Search for the cell housing the specified text and yield its [X, Y] center coordinate. 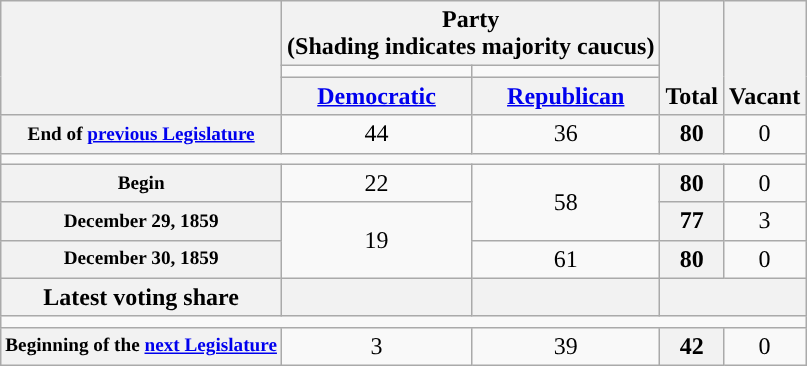
61 [566, 259]
December 29, 1859 [142, 221]
39 [566, 346]
End of previous Legislature [142, 134]
Republican [566, 96]
36 [566, 134]
Party (Shading indicates majority caucus) [471, 34]
Vacant [764, 58]
Beginning of the next Legislature [142, 346]
Total [692, 58]
58 [566, 202]
Begin [142, 183]
Latest voting share [142, 297]
19 [377, 240]
44 [377, 134]
77 [692, 221]
Democratic [377, 96]
42 [692, 346]
December 30, 1859 [142, 259]
22 [377, 183]
